Extract the [X, Y] coordinate from the center of the cell holding the provided text.  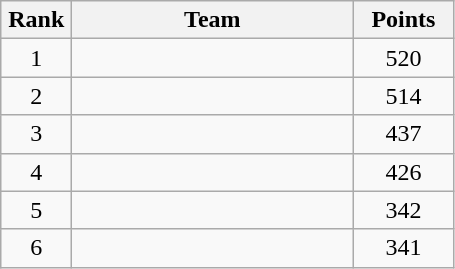
Rank [36, 20]
Team [212, 20]
342 [404, 210]
6 [36, 248]
1 [36, 58]
2 [36, 96]
4 [36, 172]
426 [404, 172]
437 [404, 134]
5 [36, 210]
Points [404, 20]
3 [36, 134]
520 [404, 58]
514 [404, 96]
341 [404, 248]
